Identify which cell holds the provided text, then report its [x, y] central coordinate. 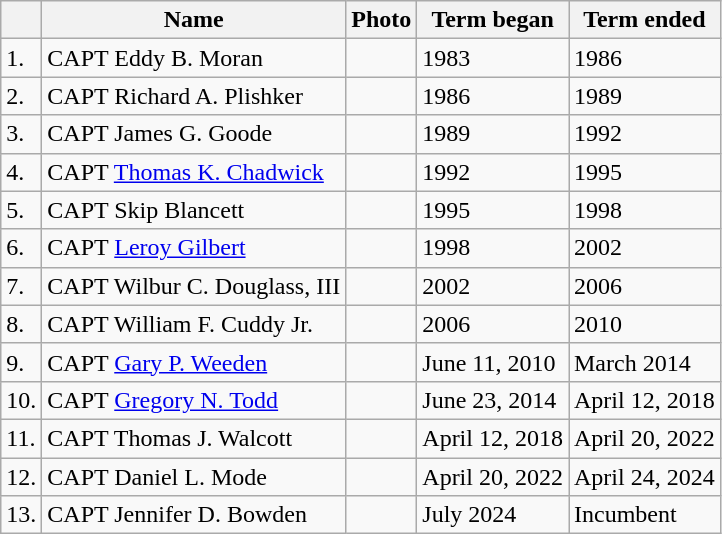
March 2014 [644, 362]
5. [22, 210]
CAPT Eddy B. Moran [194, 58]
9. [22, 362]
8. [22, 324]
June 23, 2014 [493, 400]
Photo [382, 20]
CAPT Jennifer D. Bowden [194, 515]
CAPT Skip Blancett [194, 210]
June 11, 2010 [493, 362]
10. [22, 400]
July 2024 [493, 515]
1983 [493, 58]
CAPT William F. Cuddy Jr. [194, 324]
1. [22, 58]
CAPT Gregory N. Todd [194, 400]
13. [22, 515]
CAPT James G. Goode [194, 134]
4. [22, 172]
Incumbent [644, 515]
CAPT Leroy Gilbert [194, 248]
7. [22, 286]
CAPT Richard A. Plishker [194, 96]
11. [22, 438]
Term began [493, 20]
CAPT Wilbur C. Douglass, III [194, 286]
Name [194, 20]
6. [22, 248]
April 24, 2024 [644, 477]
CAPT Thomas J. Walcott [194, 438]
12. [22, 477]
CAPT Gary P. Weeden [194, 362]
2. [22, 96]
CAPT Thomas K. Chadwick [194, 172]
2010 [644, 324]
3. [22, 134]
CAPT Daniel L. Mode [194, 477]
Term ended [644, 20]
